Search for the cell housing the specified text and yield its (x, y) center coordinate. 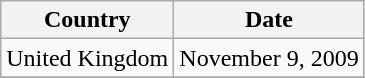
Date (269, 20)
United Kingdom (88, 58)
Country (88, 20)
November 9, 2009 (269, 58)
